Find where the given text appears and provide that cell's center as [x, y] coordinate. 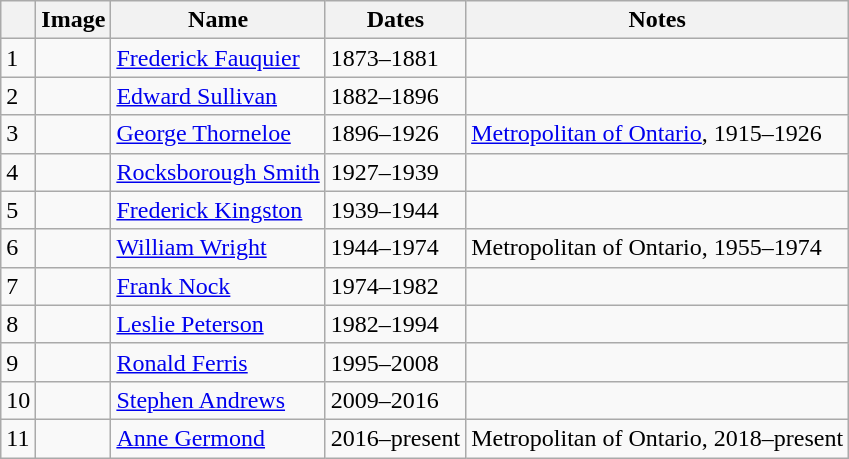
1882–1896 [395, 96]
7 [18, 286]
2009–2016 [395, 400]
1939–1944 [395, 210]
4 [18, 172]
11 [18, 438]
6 [18, 248]
5 [18, 210]
Frank Nock [218, 286]
Stephen Andrews [218, 400]
Metropolitan of Ontario, 1915–1926 [658, 134]
9 [18, 362]
1927–1939 [395, 172]
Metropolitan of Ontario, 2018–present [658, 438]
2016–present [395, 438]
1944–1974 [395, 248]
1995–2008 [395, 362]
Notes [658, 20]
Rocksborough Smith [218, 172]
1982–1994 [395, 324]
George Thorneloe [218, 134]
Frederick Kingston [218, 210]
1974–1982 [395, 286]
1 [18, 58]
Image [74, 20]
William Wright [218, 248]
3 [18, 134]
Anne Germond [218, 438]
2 [18, 96]
Name [218, 20]
Frederick Fauquier [218, 58]
1873–1881 [395, 58]
10 [18, 400]
Edward Sullivan [218, 96]
Ronald Ferris [218, 362]
8 [18, 324]
Dates [395, 20]
Leslie Peterson [218, 324]
Metropolitan of Ontario, 1955–1974 [658, 248]
1896–1926 [395, 134]
